Pinpoint the cell where the given text exists, returning its [x, y] midpoint coordinate. 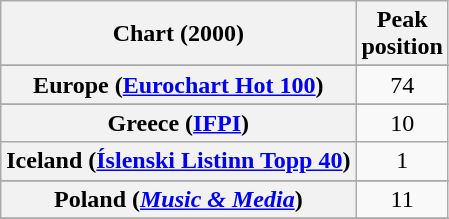
Europe (Eurochart Hot 100) [178, 85]
11 [402, 199]
74 [402, 85]
Chart (2000) [178, 34]
10 [402, 123]
Greece (IFPI) [178, 123]
Poland (Music & Media) [178, 199]
Peakposition [402, 34]
1 [402, 161]
Iceland (Íslenski Listinn Topp 40) [178, 161]
